For the text-containing cell, return its midpoint in (x, y) coordinate format. 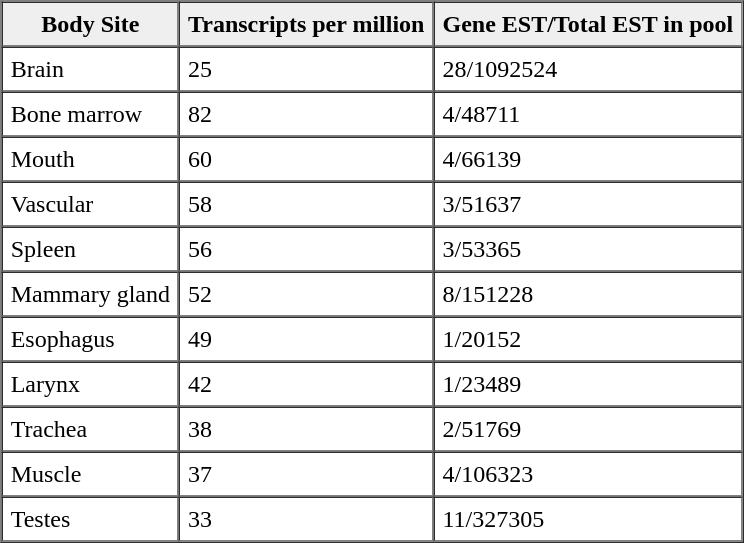
58 (306, 204)
8/151228 (588, 294)
25 (306, 68)
Vascular (90, 204)
Bone marrow (90, 114)
Larynx (90, 384)
4/106323 (588, 474)
Mammary gland (90, 294)
37 (306, 474)
3/53365 (588, 248)
1/20152 (588, 338)
1/23489 (588, 384)
2/51769 (588, 428)
Body Site (90, 24)
38 (306, 428)
Trachea (90, 428)
28/1092524 (588, 68)
11/327305 (588, 518)
60 (306, 158)
Esophagus (90, 338)
Transcripts per million (306, 24)
3/51637 (588, 204)
Brain (90, 68)
82 (306, 114)
56 (306, 248)
4/66139 (588, 158)
4/48711 (588, 114)
Mouth (90, 158)
Testes (90, 518)
Spleen (90, 248)
Gene EST/Total EST in pool (588, 24)
Muscle (90, 474)
42 (306, 384)
52 (306, 294)
49 (306, 338)
33 (306, 518)
